For the text-containing cell, return its midpoint in (x, y) coordinate format. 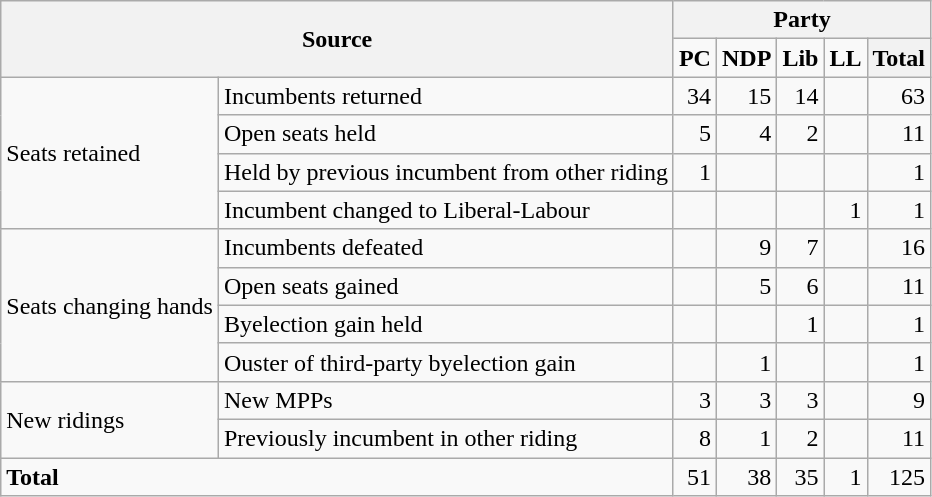
Lib (800, 58)
6 (800, 286)
Incumbents defeated (446, 248)
14 (800, 96)
NDP (746, 58)
Party (802, 20)
Incumbents returned (446, 96)
8 (694, 438)
15 (746, 96)
New ridings (110, 419)
4 (746, 134)
35 (800, 477)
125 (899, 477)
63 (899, 96)
16 (899, 248)
7 (800, 248)
Source (338, 39)
Seats retained (110, 153)
34 (694, 96)
38 (746, 477)
Seats changing hands (110, 305)
Open seats gained (446, 286)
Incumbent changed to Liberal-Labour (446, 210)
Previously incumbent in other riding (446, 438)
Ouster of third-party byelection gain (446, 362)
Open seats held (446, 134)
Byelection gain held (446, 324)
Held by previous incumbent from other riding (446, 172)
PC (694, 58)
51 (694, 477)
LL (846, 58)
New MPPs (446, 400)
